Return [X, Y] of the center of cell containing provided text 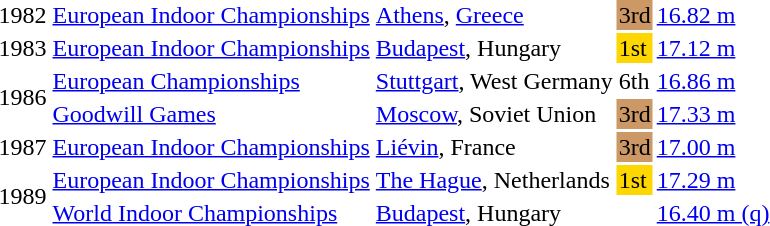
Budapest, Hungary [494, 48]
6th [634, 81]
Goodwill Games [211, 114]
The Hague, Netherlands [494, 180]
Moscow, Soviet Union [494, 114]
Stuttgart, West Germany [494, 81]
Athens, Greece [494, 15]
Liévin, France [494, 147]
European Championships [211, 81]
